Extract the (X, Y) coordinate from the center of the cell holding the provided text.  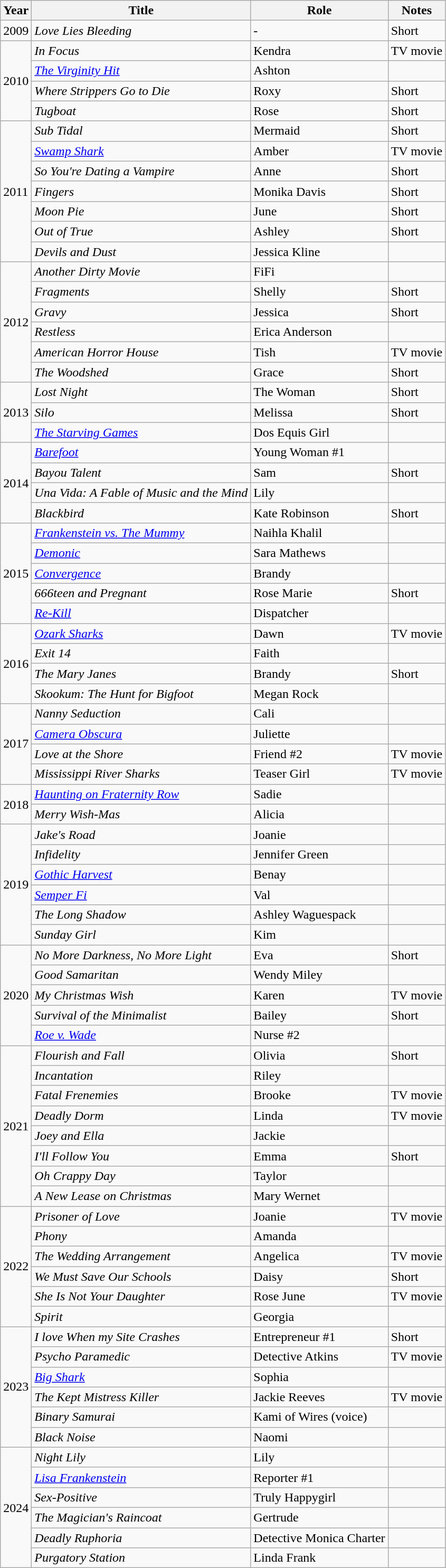
Incantation (141, 1075)
Oh Crappy Day (141, 1176)
Faith (319, 654)
My Christmas Wish (141, 995)
- (319, 31)
Binary Samurai (141, 1417)
Georgia (319, 1317)
2024 (16, 1507)
2014 (16, 483)
Bailey (319, 1015)
Mary Wernet (319, 1196)
Naihla Khalil (319, 533)
Amber (319, 151)
Dispatcher (319, 613)
The Virginity Hit (141, 71)
A New Lease on Christmas (141, 1196)
Gothic Harvest (141, 874)
Young Woman #1 (319, 452)
Amanda (319, 1236)
Sex-Positive (141, 1497)
American Horror House (141, 352)
Val (319, 895)
Benay (319, 874)
Spirit (141, 1317)
Nanny Seduction (141, 714)
Phony (141, 1236)
I love When my Site Crashes (141, 1337)
Riley (319, 1075)
Linda (319, 1116)
Megan Rock (319, 694)
Another Dirty Movie (141, 272)
Joey and Ella (141, 1136)
2012 (16, 322)
Juliette (319, 734)
So You're Dating a Vampire (141, 171)
Jake's Road (141, 834)
Fragments (141, 292)
Silo (141, 412)
Fatal Frenemies (141, 1095)
666teen and Pregnant (141, 593)
Linda Frank (319, 1558)
Mermaid (319, 131)
Sadie (319, 794)
Angelica (319, 1257)
Love Lies Bleeding (141, 31)
Kendra (319, 51)
Demonic (141, 553)
June (319, 211)
Notes (417, 11)
Jessica Kline (319, 252)
Lisa Frankenstein (141, 1477)
Out of True (141, 231)
The Kept Mistress Killer (141, 1397)
Ashley (319, 231)
Roxy (319, 91)
Tugboat (141, 111)
Re-Kill (141, 613)
Lost Night (141, 392)
Black Noise (141, 1437)
Grace (319, 372)
Prisoner of Love (141, 1216)
Jackie (319, 1136)
She Is Not Your Daughter (141, 1297)
Good Samaritan (141, 975)
Gravy (141, 312)
Una Vida: A Fable of Music and the Mind (141, 493)
Detective Atkins (319, 1357)
No More Darkness, No More Light (141, 955)
Role (319, 11)
Daisy (319, 1277)
Sunday Girl (141, 935)
Title (141, 11)
Flourish and Fall (141, 1055)
Roe v. Wade (141, 1035)
I'll Follow You (141, 1156)
Semper Fi (141, 895)
Skookum: The Hunt for Bigfoot (141, 694)
Swamp Shark (141, 151)
Restless (141, 332)
Sub Tidal (141, 131)
Bayou Talent (141, 473)
Mississippi River Sharks (141, 774)
Camera Obscura (141, 734)
Monika Davis (319, 191)
In Focus (141, 51)
Taylor (319, 1176)
Fingers (141, 191)
Jennifer Green (319, 854)
Year (16, 11)
Sara Mathews (319, 553)
Moon Pie (141, 211)
The Long Shadow (141, 915)
Olivia (319, 1055)
The Magician's Raincoat (141, 1517)
Kami of Wires (voice) (319, 1417)
2018 (16, 804)
2013 (16, 412)
The Mary Janes (141, 674)
Survival of the Minimalist (141, 1015)
Nurse #2 (319, 1035)
Love at the Shore (141, 754)
Melissa (319, 412)
Friend #2 (319, 754)
Kim (319, 935)
Convergence (141, 573)
Ashley Waguespack (319, 915)
Tish (319, 352)
Karen (319, 995)
2009 (16, 31)
The Woodshed (141, 372)
Erica Anderson (319, 332)
Eva (319, 955)
Big Shark (141, 1377)
Purgatory Station (141, 1558)
Barefoot (141, 452)
We Must Save Our Schools (141, 1277)
Emma (319, 1156)
2022 (16, 1266)
Dawn (319, 634)
Brooke (319, 1095)
2015 (16, 573)
2011 (16, 191)
2010 (16, 81)
Truly Happygirl (319, 1497)
Infidelity (141, 854)
Blackbird (141, 513)
Merry Wish-Mas (141, 814)
Jackie Reeves (319, 1397)
Detective Monica Charter (319, 1538)
The Wedding Arrangement (141, 1257)
2021 (16, 1126)
Deadly Ruphoria (141, 1538)
Anne (319, 171)
Reporter #1 (319, 1477)
Where Strippers Go to Die (141, 91)
2019 (16, 884)
Psycho Paramedic (141, 1357)
Teaser Girl (319, 774)
Exit 14 (141, 654)
Alicia (319, 814)
Deadly Dorm (141, 1116)
Naomi (319, 1437)
Entrepreneur #1 (319, 1337)
Ozark Sharks (141, 634)
Cali (319, 714)
2017 (16, 744)
2016 (16, 664)
2023 (16, 1387)
Gertrude (319, 1517)
Sam (319, 473)
Night Lily (141, 1457)
Frankenstein vs. The Mummy (141, 533)
Wendy Miley (319, 975)
Sophia (319, 1377)
Rose June (319, 1297)
Rose Marie (319, 593)
Ashton (319, 71)
Devils and Dust (141, 252)
Dos Equis Girl (319, 432)
Rose (319, 111)
FiFi (319, 272)
Kate Robinson (319, 513)
The Starving Games (141, 432)
Shelly (319, 292)
Jessica (319, 312)
The Woman (319, 392)
2020 (16, 995)
Haunting on Fraternity Row (141, 794)
